Return (X, Y) of the center of cell containing provided text 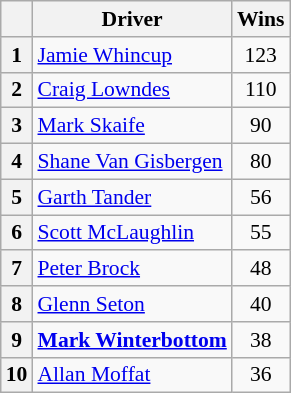
55 (261, 233)
56 (261, 197)
110 (261, 90)
5 (17, 197)
Craig Lowndes (132, 90)
Shane Van Gisbergen (132, 162)
6 (17, 233)
10 (17, 375)
7 (17, 269)
2 (17, 90)
Peter Brock (132, 269)
48 (261, 269)
3 (17, 126)
Garth Tander (132, 197)
Glenn Seton (132, 304)
80 (261, 162)
Mark Skaife (132, 126)
36 (261, 375)
Allan Moffat (132, 375)
Scott McLaughlin (132, 233)
Mark Winterbottom (132, 340)
8 (17, 304)
9 (17, 340)
4 (17, 162)
Jamie Whincup (132, 55)
123 (261, 55)
Wins (261, 19)
90 (261, 126)
Driver (132, 19)
38 (261, 340)
40 (261, 304)
1 (17, 55)
